Identify which cell holds the provided text, then report its [X, Y] central coordinate. 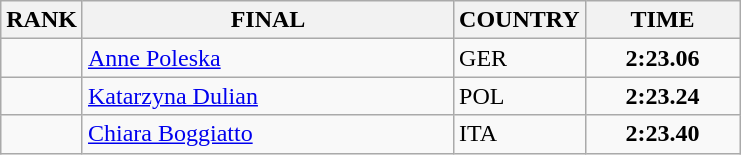
Chiara Boggiatto [268, 134]
Anne Poleska [268, 58]
ITA [520, 134]
FINAL [268, 20]
2:23.06 [662, 58]
RANK [42, 20]
POL [520, 96]
TIME [662, 20]
COUNTRY [520, 20]
2:23.40 [662, 134]
GER [520, 58]
2:23.24 [662, 96]
Katarzyna Dulian [268, 96]
